From the cell containing the given text, extract its center point as [x, y] coordinate. 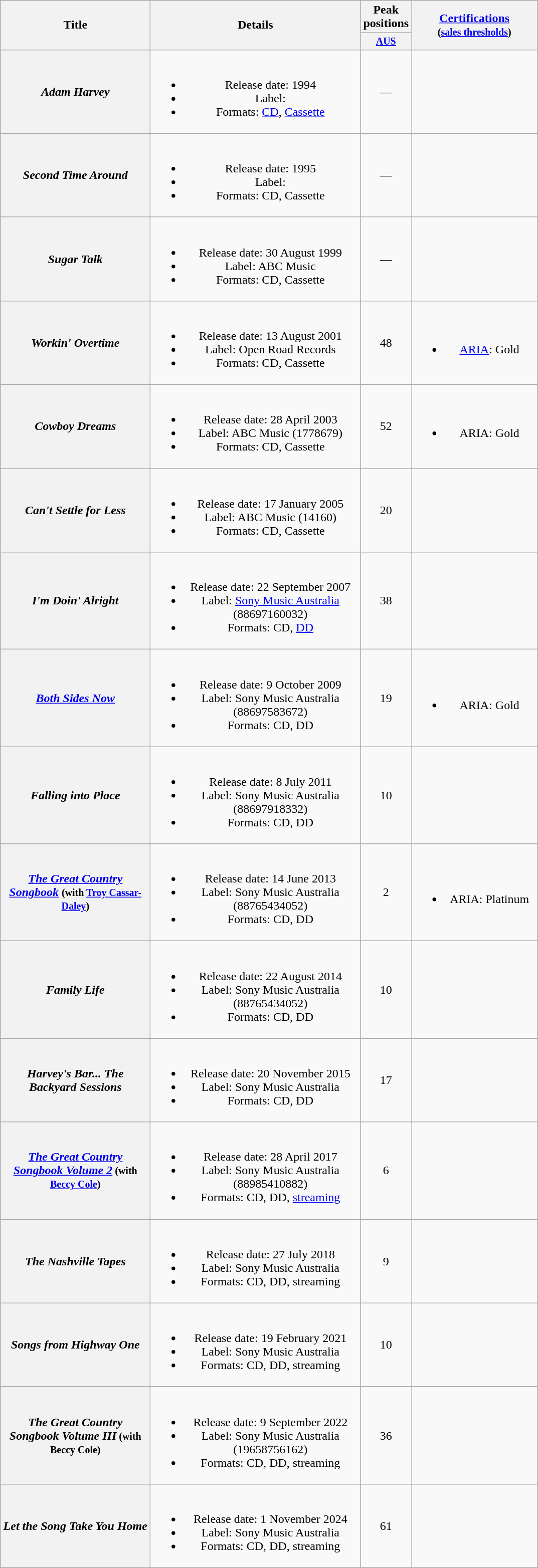
36 [386, 1435]
Release date: 9 September 2022Label: Sony Music Australia (19658756162)Formats: CD, DD, streaming [256, 1435]
Let the Song Take You Home [75, 1525]
19 [386, 698]
6 [386, 1171]
38 [386, 601]
Falling into Place [75, 795]
The Great Country Songbook Volume III (with Beccy Cole) [75, 1435]
Release date: 28 April 2003Label: ABC Music (1778679)Formats: CD, Cassette [256, 427]
Release date: 1 November 2024Label: Sony Music AustraliaFormats: CD, DD, streaming [256, 1525]
20 [386, 510]
AUS [386, 41]
Release date: 22 August 2014Label: Sony Music Australia (88765434052)Formats: CD, DD [256, 990]
Release date: 14 June 2013Label: Sony Music Australia (88765434052)Formats: CD, DD [256, 892]
I'm Doin' Alright [75, 601]
52 [386, 427]
Release date: 30 August 1999Label: ABC MusicFormats: CD, Cassette [256, 259]
2 [386, 892]
The Great Country Songbook Volume 2 (with Beccy Cole) [75, 1171]
Harvey's Bar... The Backyard Sessions [75, 1080]
Release date: 1994Label:Formats: CD, Cassette [256, 91]
Both Sides Now [75, 698]
Second Time Around [75, 175]
9 [386, 1261]
Workin' Overtime [75, 343]
Release date: 19 February 2021Label: Sony Music AustraliaFormats: CD, DD, streaming [256, 1345]
Cowboy Dreams [75, 427]
Release date: 9 October 2009Label: Sony Music Australia (88697583672)Formats: CD, DD [256, 698]
Adam Harvey [75, 91]
61 [386, 1525]
The Nashville Tapes [75, 1261]
Release date: 27 July 2018Label: Sony Music AustraliaFormats: CD, DD, streaming [256, 1261]
Release date: 8 July 2011Label: Sony Music Australia (88697918332)Formats: CD, DD [256, 795]
Release date: 13 August 2001Label: Open Road RecordsFormats: CD, Cassette [256, 343]
Songs from Highway One [75, 1345]
Details [256, 25]
Can't Settle for Less [75, 510]
Release date: 17 January 2005Label: ABC Music (14160)Formats: CD, Cassette [256, 510]
Release date: 1995Label:Formats: CD, Cassette [256, 175]
Certifications(sales thresholds) [474, 25]
The Great Country Songbook (with Troy Cassar-Daley) [75, 892]
Release date: 20 November 2015Label: Sony Music AustraliaFormats: CD, DD [256, 1080]
Release date: 22 September 2007Label: Sony Music Australia (88697160032)Formats: CD, DD [256, 601]
Title [75, 25]
Release date: 28 April 2017Label: Sony Music Australia (88985410882)Formats: CD, DD, streaming [256, 1171]
Peak positions [386, 17]
17 [386, 1080]
48 [386, 343]
Sugar Talk [75, 259]
Family Life [75, 990]
ARIA: Platinum [474, 892]
